Determine the (X, Y) coordinate at the center of the cell enclosing the given text.  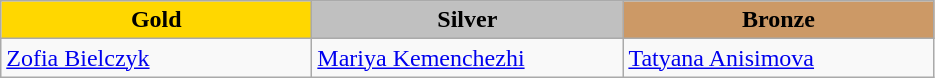
Zofia Bielczyk (156, 58)
Mariya Kemenchezhi (468, 58)
Bronze (778, 20)
Silver (468, 20)
Gold (156, 20)
Tatyana Anisimova (778, 58)
